For the text-containing cell, return its midpoint in (x, y) coordinate format. 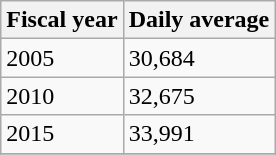
33,991 (199, 134)
30,684 (199, 58)
Fiscal year (62, 20)
2010 (62, 96)
32,675 (199, 96)
2005 (62, 58)
Daily average (199, 20)
2015 (62, 134)
